Scan for the cell matching the given text and deliver its (x, y) coordinate at center. 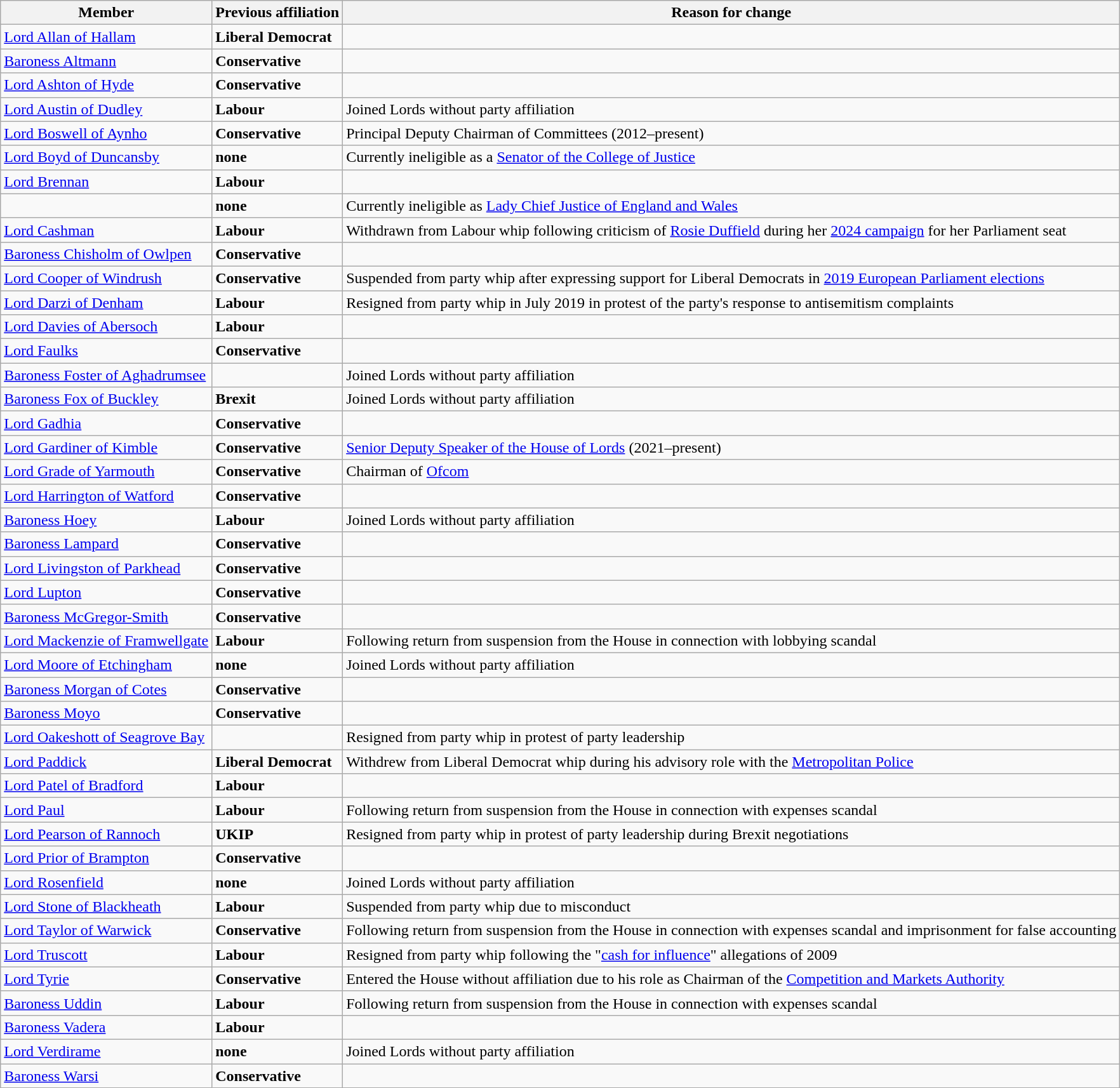
Lord Prior of Brampton (107, 858)
Lord Cashman (107, 230)
Resigned from party whip in protest of party leadership during Brexit negotiations (731, 834)
Resigned from party whip in protest of party leadership (731, 738)
Lord Livingston of Parkhead (107, 568)
Lord Grade of Yarmouth (107, 472)
Baroness Foster of Aghadrumsee (107, 375)
Currently ineligible as a Senator of the College of Justice (731, 157)
Lord Cooper of Windrush (107, 278)
Lord Mackenzie of Framwellgate (107, 640)
Baroness Hoey (107, 520)
Chairman of Ofcom (731, 472)
Lord Darzi of Denham (107, 303)
Lord Gadhia (107, 423)
Lord Taylor of Warwick (107, 931)
Lord Boyd of Duncansby (107, 157)
Lord Tyrie (107, 979)
Member (107, 13)
Entered the House without affiliation due to his role as Chairman of the Competition and Markets Authority (731, 979)
Lord Paul (107, 810)
Lord Austin of Dudley (107, 109)
Baroness Lampard (107, 544)
Lord Brennan (107, 182)
Lord Oakeshott of Seagrove Bay (107, 738)
Baroness Altmann (107, 61)
Baroness McGregor-Smith (107, 616)
Baroness Warsi (107, 1076)
Lord Paddick (107, 762)
Suspended from party whip after expressing support for Liberal Democrats in 2019 European Parliament elections (731, 278)
Withdrawn from Labour whip following criticism of Rosie Duffield during her 2024 campaign for her Parliament seat (731, 230)
Lord Moore of Etchingham (107, 665)
Lord Pearson of Rannoch (107, 834)
Previous affiliation (277, 13)
Baroness Fox of Buckley (107, 399)
Suspended from party whip due to misconduct (731, 906)
Brexit (277, 399)
Lord Boswell of Aynho (107, 133)
Lord Davies of Abersoch (107, 327)
Lord Allan of Hallam (107, 37)
Currently ineligible as Lady Chief Justice of England and Wales (731, 206)
Following return from suspension from the House in connection with expenses scandal and imprisonment for false accounting (731, 931)
Baroness Chisholm of Owlpen (107, 254)
Lord Patel of Bradford (107, 786)
Reason for change (731, 13)
UKIP (277, 834)
Baroness Moyo (107, 713)
Baroness Uddin (107, 1003)
Lord Rosenfield (107, 882)
Lord Ashton of Hyde (107, 85)
Baroness Vadera (107, 1027)
Senior Deputy Speaker of the House of Lords (2021–present) (731, 448)
Lord Gardiner of Kimble (107, 448)
Lord Truscott (107, 955)
Principal Deputy Chairman of Committees (2012–present) (731, 133)
Lord Harrington of Watford (107, 496)
Lord Verdirame (107, 1051)
Following return from suspension from the House in connection with lobbying scandal (731, 640)
Resigned from party whip in July 2019 in protest of the party's response to antisemitism complaints (731, 303)
Resigned from party whip following the "cash for influence" allegations of 2009 (731, 955)
Baroness Morgan of Cotes (107, 689)
Lord Faulks (107, 351)
Lord Stone of Blackheath (107, 906)
Lord Lupton (107, 592)
Withdrew from Liberal Democrat whip during his advisory role with the Metropolitan Police (731, 762)
